Return (x, y) of the center of cell containing provided text 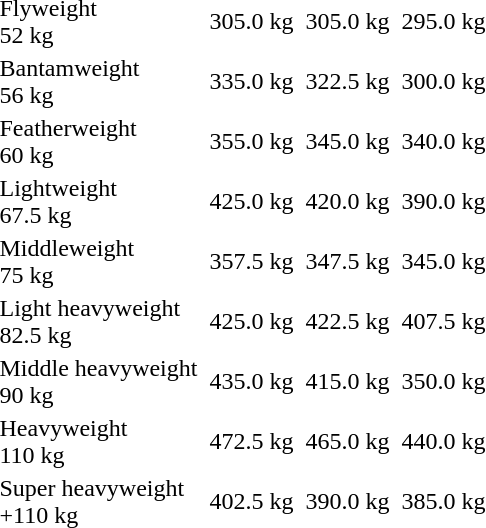
357.5 kg (252, 262)
345.0 kg (348, 142)
415.0 kg (348, 382)
472.5 kg (252, 442)
347.5 kg (348, 262)
335.0 kg (252, 82)
465.0 kg (348, 442)
422.5 kg (348, 322)
322.5 kg (348, 82)
355.0 kg (252, 142)
435.0 kg (252, 382)
420.0 kg (348, 202)
